Detect which cell encompasses the target text, then output its (X, Y) center coordinate. 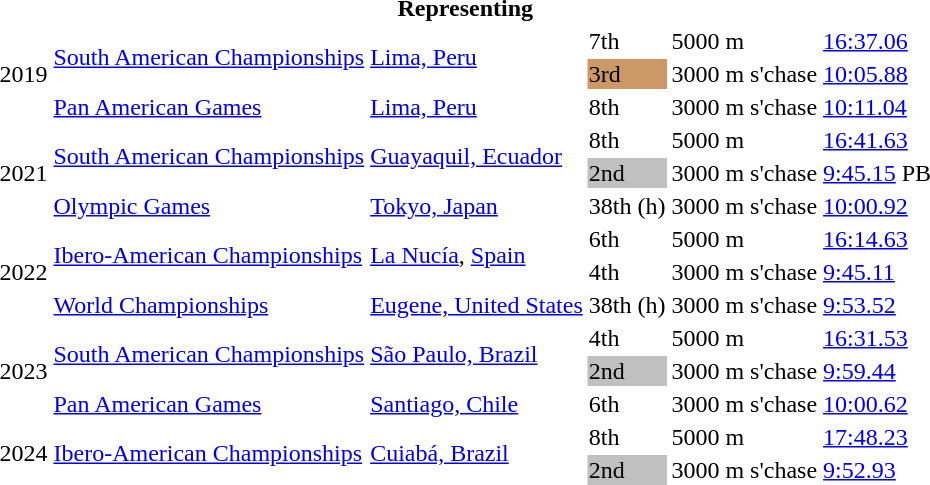
Tokyo, Japan (477, 206)
Guayaquil, Ecuador (477, 156)
Olympic Games (209, 206)
7th (627, 41)
Santiago, Chile (477, 404)
Cuiabá, Brazil (477, 454)
Eugene, United States (477, 305)
São Paulo, Brazil (477, 354)
World Championships (209, 305)
La Nucía, Spain (477, 256)
3rd (627, 74)
